Detect which cell encompasses the target text, then output its (x, y) center coordinate. 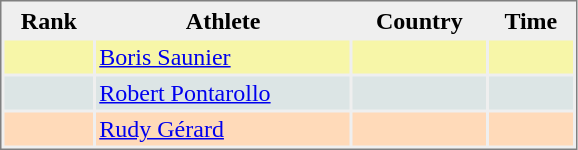
Robert Pontarollo (223, 92)
Athlete (223, 20)
Rudy Gérard (223, 128)
Boris Saunier (223, 56)
Country (420, 20)
Rank (48, 20)
Time (531, 20)
